Pinpoint the cell where the given text exists, returning its [x, y] midpoint coordinate. 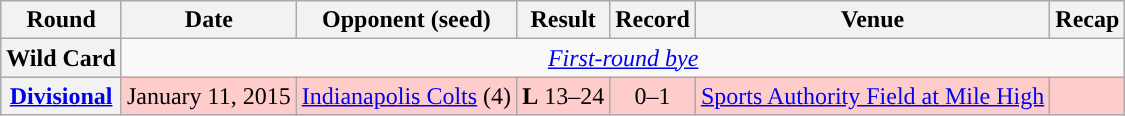
0–1 [653, 96]
January 11, 2015 [208, 96]
Indianapolis Colts (4) [406, 96]
Record [653, 20]
Round [62, 20]
Opponent (seed) [406, 20]
Date [208, 20]
Venue [872, 20]
Sports Authority Field at Mile High [872, 96]
L 13–24 [564, 96]
Result [564, 20]
Divisional [62, 96]
Wild Card [62, 58]
First-round bye [622, 58]
Recap [1088, 20]
